For the text-containing cell, return its midpoint in (x, y) coordinate format. 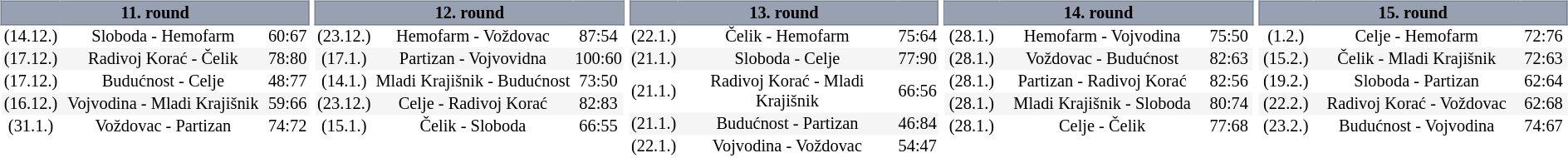
Celje - Čelik (1102, 126)
Čelik - Hemofarm (787, 37)
15. round (1414, 12)
82:56 (1229, 81)
Radivoj Korać - Voždovac (1417, 105)
73:50 (598, 81)
Budućnost - Partizan (787, 125)
62:68 (1543, 105)
(31.1.) (31, 126)
59:66 (287, 105)
(14.1.) (344, 81)
60:67 (287, 37)
Voždovac - Budućnost (1102, 60)
Partizan - Radivoj Korać (1102, 81)
Čelik - Mladi Krajišnik (1417, 60)
(19.2.) (1286, 81)
11. round (154, 12)
Budućnost - Vojvodina (1417, 126)
(1.2.) (1286, 37)
Sloboda - Hemofarm (163, 37)
48:77 (287, 81)
Celje - Hemofarm (1417, 37)
78:80 (287, 60)
12. round (470, 12)
Budućnost - Celje (163, 81)
Mladi Krajišnik - Sloboda (1102, 105)
82:63 (1229, 60)
77:90 (917, 60)
14. round (1098, 12)
66:56 (917, 91)
(15.1.) (344, 126)
13. round (784, 12)
Celje - Radivoj Korać (473, 105)
54:47 (917, 146)
77:68 (1229, 126)
82:83 (598, 105)
Partizan - Vojvovidna (473, 60)
62:64 (1543, 81)
Hemofarm - Voždovac (473, 37)
66:55 (598, 126)
(15.2.) (1286, 60)
Čelik - Sloboda (473, 126)
87:54 (598, 37)
46:84 (917, 125)
72:63 (1543, 60)
Voždovac - Partizan (163, 126)
72:76 (1543, 37)
100:60 (598, 60)
75:64 (917, 37)
75:50 (1229, 37)
(16.12.) (31, 105)
Radivoj Korać - Mladi Krajišnik (787, 91)
74:67 (1543, 126)
(23.2.) (1286, 126)
Vojvodina - Mladi Krajišnik (163, 105)
Mladi Krajišnik - Budućnost (473, 81)
Radivoj Korać - Čelik (163, 60)
80:74 (1229, 105)
(17.1.) (344, 60)
(14.12.) (31, 37)
Hemofarm - Vojvodina (1102, 37)
Vojvodina - Voždovac (787, 146)
(22.2.) (1286, 105)
Sloboda - Celje (787, 60)
Sloboda - Partizan (1417, 81)
74:72 (287, 126)
